Search for the cell housing the specified text and yield its [x, y] center coordinate. 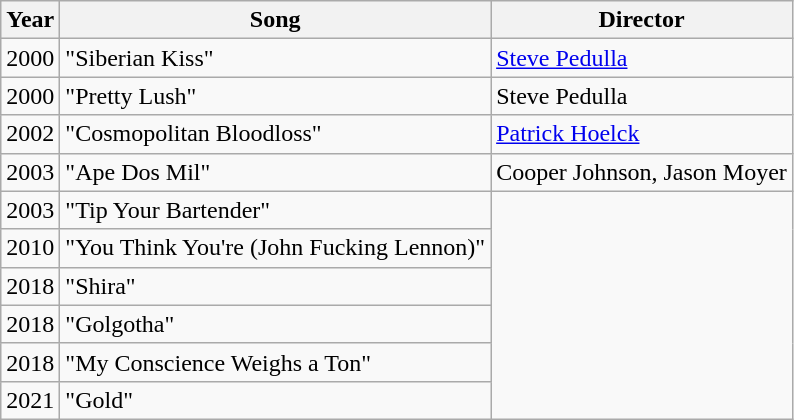
"Shira" [276, 286]
Song [276, 20]
"Gold" [276, 400]
Year [30, 20]
Cooper Johnson, Jason Moyer [642, 172]
Director [642, 20]
"Pretty Lush" [276, 96]
Patrick Hoelck [642, 134]
"You Think You're (John Fucking Lennon)" [276, 248]
"Tip Your Bartender" [276, 210]
"Golgotha" [276, 324]
2002 [30, 134]
2021 [30, 400]
2010 [30, 248]
"Cosmopolitan Bloodloss" [276, 134]
"Siberian Kiss" [276, 58]
"Ape Dos Mil" [276, 172]
"My Conscience Weighs a Ton" [276, 362]
